Capture the cell that displays the provided text and extract its [x, y] central coordinate. 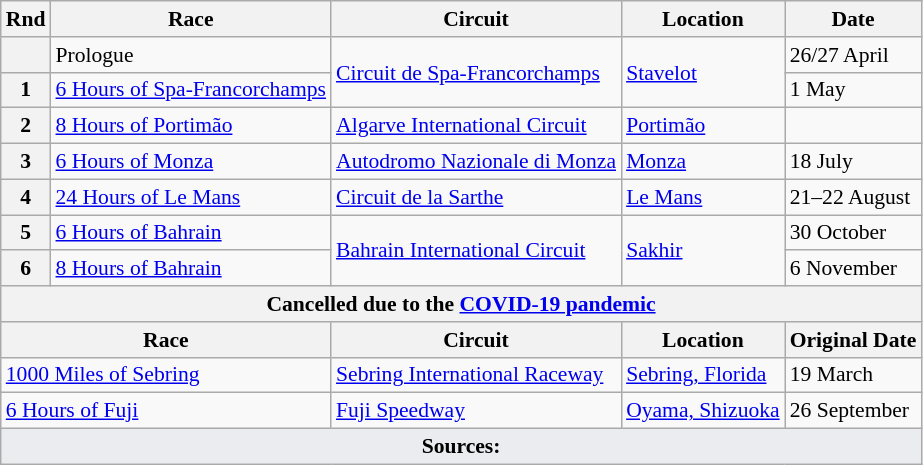
21–22 August [854, 197]
Portimão [703, 126]
Monza [703, 162]
6 Hours of Bahrain [190, 233]
26/27 April [854, 55]
5 [26, 233]
1000 Miles of Sebring [166, 375]
18 July [854, 162]
Date [854, 19]
Prologue [190, 55]
2 [26, 126]
30 October [854, 233]
Algarve International Circuit [476, 126]
Autodromo Nazionale di Monza [476, 162]
6 [26, 269]
Fuji Speedway [476, 411]
Original Date [854, 340]
19 March [854, 375]
Rnd [26, 19]
6 Hours of Fuji [166, 411]
8 Hours of Portimão [190, 126]
6 Hours of Monza [190, 162]
Bahrain International Circuit [476, 250]
6 Hours of Spa-Francorchamps [190, 90]
Cancelled due to the COVID-19 pandemic [462, 304]
Stavelot [703, 72]
Le Mans [703, 197]
Circuit de la Sarthe [476, 197]
4 [26, 197]
1 [26, 90]
1 May [854, 90]
Oyama, Shizuoka [703, 411]
Sebring, Florida [703, 375]
8 Hours of Bahrain [190, 269]
Sources: [462, 447]
26 September [854, 411]
Circuit de Spa-Francorchamps [476, 72]
24 Hours of Le Mans [190, 197]
Sebring International Raceway [476, 375]
6 November [854, 269]
3 [26, 162]
Sakhir [703, 250]
